Provide the (X, Y) coordinate of the cell's center where the given text is located.  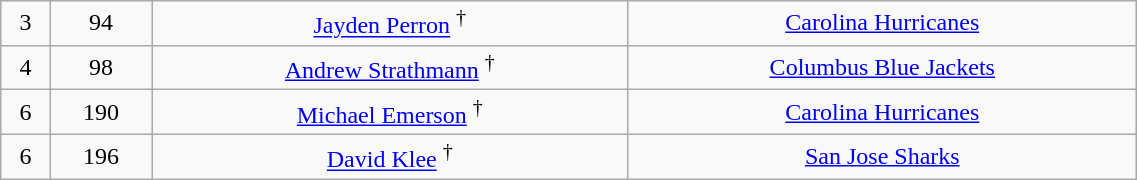
San Jose Sharks (882, 156)
Michael Emerson † (390, 112)
98 (100, 68)
190 (100, 112)
David Klee † (390, 156)
94 (100, 24)
Jayden Perron † (390, 24)
4 (26, 68)
196 (100, 156)
Columbus Blue Jackets (882, 68)
3 (26, 24)
Andrew Strathmann † (390, 68)
